Return the (X, Y) coordinate for the center point of the cell that contains the specified text.  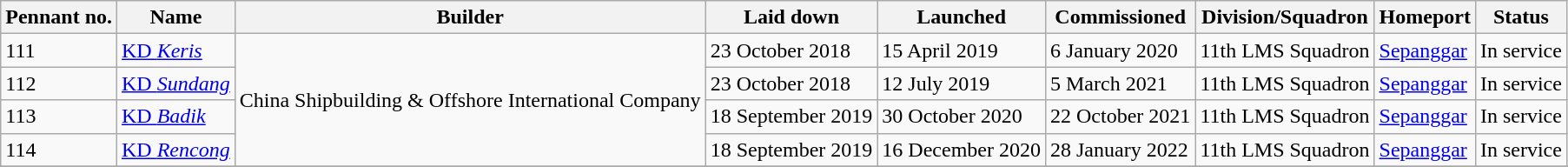
KD Sundang (176, 83)
KD Keris (176, 50)
Pennant no. (59, 17)
KD Rencong (176, 150)
16 December 2020 (962, 150)
5 March 2021 (1120, 83)
KD Badik (176, 117)
113 (59, 117)
22 October 2021 (1120, 117)
30 October 2020 (962, 117)
Homeport (1425, 17)
28 January 2022 (1120, 150)
Builder (470, 17)
114 (59, 150)
12 July 2019 (962, 83)
111 (59, 50)
112 (59, 83)
Status (1520, 17)
15 April 2019 (962, 50)
China Shipbuilding & Offshore International Company (470, 100)
Division/Squadron (1285, 17)
Laid down (791, 17)
Commissioned (1120, 17)
Name (176, 17)
Launched (962, 17)
6 January 2020 (1120, 50)
